For the text-containing cell, return its midpoint in (x, y) coordinate format. 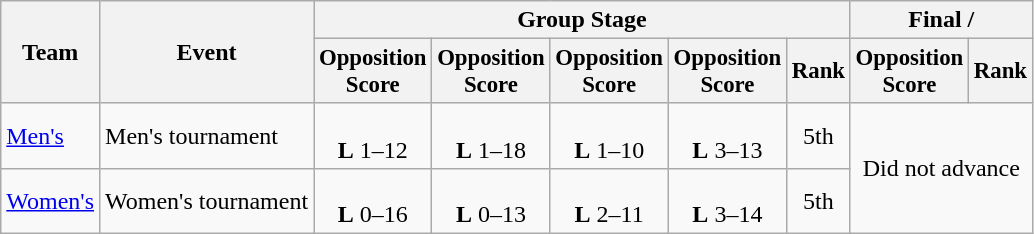
L 1–18 (491, 136)
Group Stage (582, 20)
Women's tournament (207, 200)
L 2–11 (609, 200)
L 0–16 (373, 200)
Women's (50, 200)
Men's tournament (207, 136)
L 3–13 (727, 136)
Final / (941, 20)
L 3–14 (727, 200)
Event (207, 52)
Did not advance (941, 168)
L 0–13 (491, 200)
L 1–12 (373, 136)
L 1–10 (609, 136)
Team (50, 52)
Men's (50, 136)
